For the text-containing cell, return its midpoint in [X, Y] coordinate format. 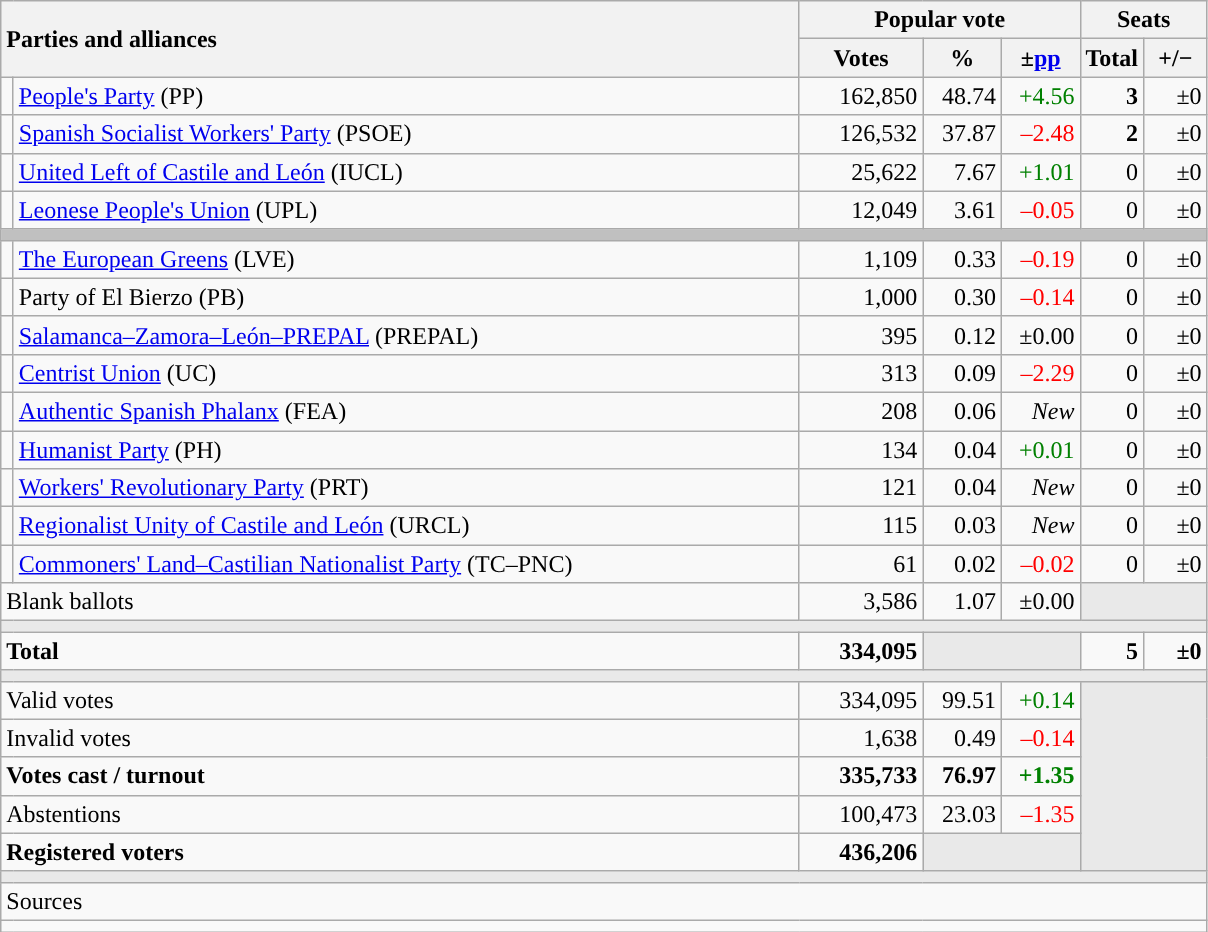
0.02 [962, 564]
313 [861, 373]
1.07 [962, 602]
436,206 [861, 852]
99.51 [962, 700]
Leonese People's Union (UPL) [406, 210]
Popular vote [940, 20]
0.03 [962, 526]
0.33 [962, 259]
–2.48 [1040, 134]
37.87 [962, 134]
48.74 [962, 96]
+4.56 [1040, 96]
% [962, 58]
Seats [1144, 20]
61 [861, 564]
134 [861, 449]
Regionalist Unity of Castile and León (URCL) [406, 526]
25,622 [861, 172]
2 [1112, 134]
Spanish Socialist Workers' Party (PSOE) [406, 134]
Humanist Party (PH) [406, 449]
23.03 [962, 814]
0.49 [962, 738]
Authentic Spanish Phalanx (FEA) [406, 411]
People's Party (PP) [406, 96]
Valid votes [400, 700]
1,638 [861, 738]
335,733 [861, 776]
Votes cast / turnout [400, 776]
162,850 [861, 96]
115 [861, 526]
Blank ballots [400, 602]
0.30 [962, 297]
Salamanca–Zamora–León–PREPAL (PREPAL) [406, 335]
0.09 [962, 373]
12,049 [861, 210]
Votes [861, 58]
Invalid votes [400, 738]
3 [1112, 96]
3,586 [861, 602]
+/− [1176, 58]
+1.01 [1040, 172]
–1.35 [1040, 814]
Registered voters [400, 852]
395 [861, 335]
Sources [604, 901]
3.61 [962, 210]
Centrist Union (UC) [406, 373]
The European Greens (LVE) [406, 259]
126,532 [861, 134]
–0.19 [1040, 259]
+0.01 [1040, 449]
–0.05 [1040, 210]
Abstentions [400, 814]
Workers' Revolutionary Party (PRT) [406, 488]
5 [1112, 651]
±pp [1040, 58]
76.97 [962, 776]
Parties and alliances [400, 39]
Party of El Bierzo (PB) [406, 297]
7.67 [962, 172]
+0.14 [1040, 700]
1,000 [861, 297]
100,473 [861, 814]
–2.29 [1040, 373]
United Left of Castile and León (IUCL) [406, 172]
+1.35 [1040, 776]
208 [861, 411]
Commoners' Land–Castilian Nationalist Party (TC–PNC) [406, 564]
121 [861, 488]
0.12 [962, 335]
0.06 [962, 411]
–0.02 [1040, 564]
1,109 [861, 259]
